For the text-containing cell, return its midpoint in [X, Y] coordinate format. 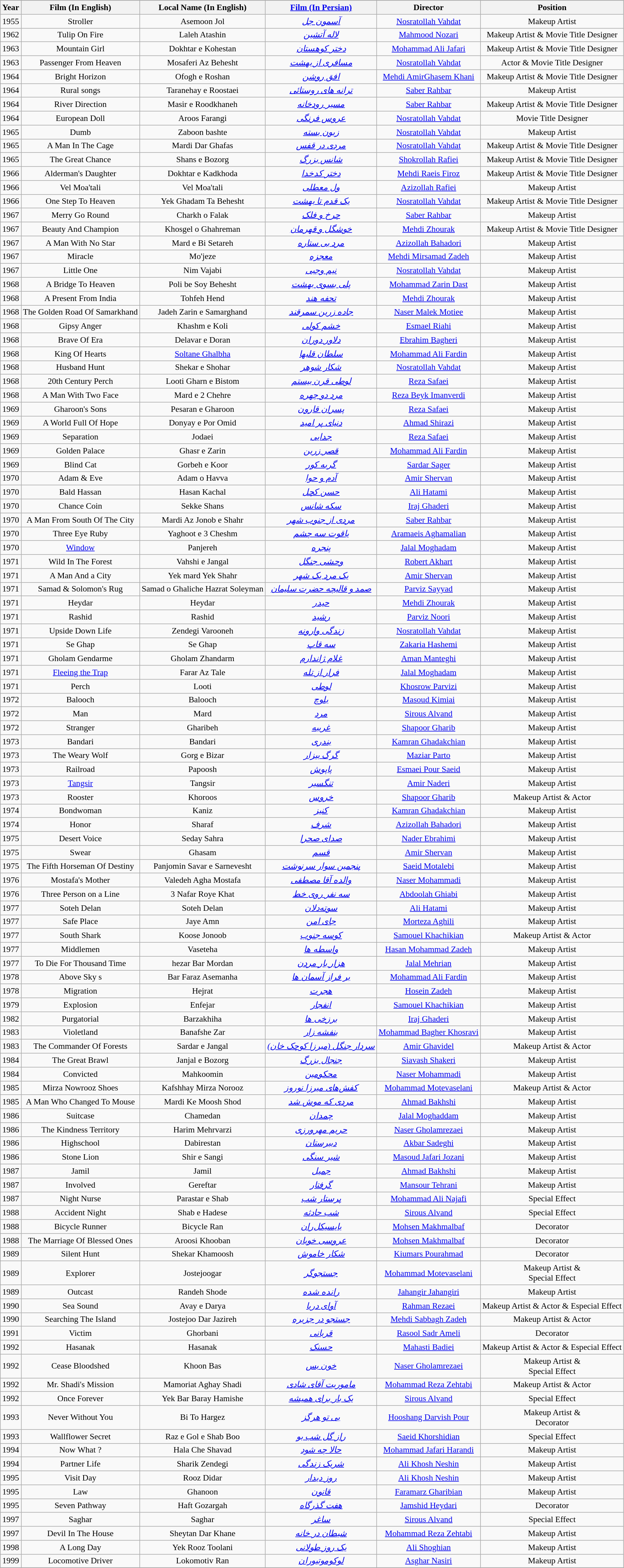
Partner Life [80, 1464]
Mehdi Raeis Firoz [429, 174]
Poli be Soy Behesht [202, 285]
Bright Horizon [80, 77]
Mehdi Mirsamad Zadeh [429, 257]
کفش‌های میرزا نوروز [321, 1088]
Golden Palace [80, 451]
Actor & Movie Title Designer [552, 63]
Never Without You [80, 1418]
بندری [321, 742]
لوکوموتیوران [321, 1561]
Yek mard Yek Shahr [202, 576]
Reza Beyk Imanverdi [429, 395]
A Man And a City [80, 576]
Swear [80, 852]
A Man In The Cage [80, 146]
تحفه هند [321, 298]
حسن کچل [321, 492]
1998 [11, 1547]
Avay e Darya [202, 1306]
ساغر [321, 1520]
The Golden Road Of Samarkhand [80, 312]
Naser Malek Motiee [429, 312]
Shab e Hadese [202, 1213]
Year [11, 7]
Fleeing the Trap [80, 672]
A Man With No Star [80, 243]
Outcast [80, 1292]
چرخ و فلک [321, 215]
Mahmood Nozari [429, 35]
Honor [80, 825]
جستجو در جزیره [321, 1319]
خروس [321, 797]
لوطی [321, 686]
Adam o Havva [202, 478]
Mohammad Jafari Harandi [429, 1450]
پنجمین سوار سرنوشت [321, 866]
Amir Ghavidel [429, 1046]
حالا چه شود [321, 1450]
Mardi Dar Ghafas [202, 146]
Ghasr e Zarin [202, 451]
Passenger From Heaven [80, 63]
Director [429, 7]
بر فراز آسمان ها [321, 977]
Nader Ebrahimi [429, 839]
عروسی خوبان [321, 1241]
دبیرستان [321, 1143]
Hooshang Darvish Pour [429, 1418]
Shir e Sangi [202, 1157]
Ghanoon [202, 1492]
سردار جنگل (میرزا کوچک خان) [321, 1046]
قصر زرین [321, 451]
کنیز [321, 811]
Gorbeh e Koor [202, 465]
Wild In The Forest [80, 562]
معجزه [321, 257]
Mard [202, 714]
حریم مهرورزی [321, 1130]
Jamshid Heydari [429, 1506]
Night Nurse [80, 1199]
افق روشن [321, 77]
Aroosi Khooban [202, 1241]
Masir e Roodkhaneh [202, 105]
Saeid Motalebi [429, 866]
صدای صحرا [321, 839]
The Commander Of Forests [80, 1046]
Yek Rooz Toolani [202, 1547]
Little One [80, 271]
1982 [11, 1019]
Visit Day [80, 1478]
Merry Go Round [80, 215]
Makeup Artist &Decorator [552, 1418]
Gereftar [202, 1185]
Bi To Hargez [202, 1418]
بایسیکل‌ران [321, 1227]
Zaboon bashte [202, 132]
Mahasti Badiei [429, 1347]
Soltane Ghalbha [202, 354]
Bicycle Ran [202, 1227]
Mirza Nowrooz Shoes [80, 1088]
قربانی [321, 1333]
Siavash Shakeri [429, 1060]
Cease Bloodshed [80, 1366]
Gorg e Bizar [202, 756]
مرد بی ستاره [321, 243]
Jadeh Zarin e Samarghand [202, 312]
ماموریت آقای شادی [321, 1385]
Ofogh e Roshan [202, 77]
Purgatorial [80, 1019]
زندگی وارونه [321, 631]
Dokhtar e Kohestan [202, 49]
روز دیدار [321, 1478]
Ali Shoghian [429, 1547]
Locomotive Driver [80, 1561]
Sekke Shans [202, 506]
Above Sky s [80, 977]
Jostejoo Dar Jazireh [202, 1319]
Maziar Parto [429, 756]
Middlemen [80, 950]
دلاور دوران [321, 340]
مردی که موش شد [321, 1102]
حیدر [321, 603]
A Man Who Changed To Mouse [80, 1102]
بی تو هرگز [321, 1418]
آدم و حوا [321, 478]
Miracle [80, 257]
گربه کور [321, 465]
Taranehay e Roostaei [202, 91]
Hosein Zadeh [429, 991]
پسران قارون [321, 409]
Sharaf [202, 825]
Hejrat [202, 991]
Stroller [80, 21]
خشم کولی [321, 326]
Janjal e Bozorg [202, 1060]
مسیر رودخانه [321, 105]
Film (In English) [80, 7]
Involved [80, 1185]
Explorer [80, 1273]
Lokomotiv Ran [202, 1561]
Mard e 2 Chehre [202, 395]
پرستار شب [321, 1199]
Desert Voice [80, 839]
Tohfeh Hend [202, 298]
Stone Lion [80, 1157]
Zendegi Varooneh [202, 631]
Dabirestan [202, 1143]
جدایی [321, 437]
Vahshi e Jangal [202, 562]
Mansour Tehrani [429, 1185]
Rural songs [80, 91]
Violetland [80, 1032]
زبون بسته [321, 132]
Esmael Riahi [429, 326]
Brave Of Era [80, 340]
دنیای پر امید [321, 423]
Mo'jeze [202, 257]
Jaye Amn [202, 922]
Convicted [80, 1074]
Banafshe Zar [202, 1032]
Pesaran e Gharoon [202, 409]
Mohammad Bagher Khosravi [429, 1032]
Jahangir Jahangiri [429, 1292]
مرد [321, 714]
Khosgel o Ghahreman [202, 229]
Looti [202, 686]
بلوچ [321, 700]
Accident Night [80, 1213]
Mohammad Zarin Dast [429, 285]
Rooster [80, 797]
Amir Naderi [429, 783]
Jodaei [202, 437]
آسمون جل [321, 21]
The Marriage Of Blessed Ones [80, 1241]
سوته‌دلان [321, 908]
Perch [80, 686]
One Step To Heaven [80, 201]
Samad & Solomon's Rug [80, 589]
Shekar e Shohar [202, 367]
Robert Akhart [429, 562]
Rasool Sadr Ameli [429, 1333]
Husband Hunt [80, 367]
بنفشه زار [321, 1032]
Victim [80, 1333]
Vaseteha [202, 950]
Blind Cat [80, 465]
Railroad [80, 770]
یک روز طولانی [321, 1547]
Mehdi AmirGhasem Khani [429, 77]
Saeid Khorshidian [429, 1437]
A Man From South Of The City [80, 520]
Enfejar [202, 1005]
مسافری از بهشت [321, 63]
یاقوت سه چشم [321, 534]
1999 [11, 1561]
خوشگل و قهرمان [321, 229]
To Die For Thousand Time [80, 963]
Man [80, 714]
Wallflower Secret [80, 1437]
Chamedan [202, 1116]
مردی از جنوب شهر [321, 520]
Seven Pathway [80, 1506]
Sea Sound [80, 1306]
Asemoon Jol [202, 21]
Farar Az Tale [202, 672]
Position [552, 7]
گرفتار [321, 1185]
Searching The Island [80, 1319]
شکار خاموش [321, 1254]
یک قدم تا بهشت [321, 201]
Shokrollah Rafiei [429, 160]
Upside Down Life [80, 631]
جنجال بزرگ [321, 1060]
هجرت [321, 991]
Mahkoomin [202, 1074]
Suitcase [80, 1116]
شانس بزرگ [321, 160]
Kiumars Pourahmad [429, 1254]
Local Name (In English) [202, 7]
Abdoolah Ghiabi [429, 894]
Mamoriat Aghay Shadi [202, 1385]
سه نفر روی خط [321, 894]
هزار بار مردن [321, 963]
The Weary Wolf [80, 756]
Bar Faraz Asemanha [202, 977]
عروس فرنگی [321, 118]
A World Full Of Hope [80, 423]
دختر کوهستان [321, 49]
سکه شانس [321, 506]
پاپوش [321, 770]
Jalal Moghaddam [429, 1116]
Kafshhay Mirza Norooz [202, 1088]
1962 [11, 35]
Mountain Girl [80, 49]
وحشی جنگل [321, 562]
1991 [11, 1333]
Aroos Farangi [202, 118]
The Great Brawl [80, 1060]
Jostejoogar [202, 1273]
Stranger [80, 728]
Hasan Mohammad Zadeh [429, 950]
A Bridge To Heaven [80, 285]
جستجوگر [321, 1273]
لوطی قرن بیستم [321, 381]
Safe Place [80, 922]
Raz e Gol e Shab Boo [202, 1437]
غریبه [321, 728]
سه قاپ [321, 645]
پلی بسوی بهشت [321, 285]
Charkh o Falak [202, 215]
Gharoon's Sons [80, 409]
Ghasam [202, 852]
شب حادثه [321, 1213]
جاده زرین سمرقند [321, 312]
Three Person on a Line [80, 894]
River Direction [80, 105]
Mardi Ke Moosh Shod [202, 1102]
Sardar Sager [429, 465]
Rooz Didar [202, 1478]
Bald Hassan [80, 492]
غلام ژاندارم [321, 659]
مردی در قفس [321, 146]
Looti Gharn e Bistom [202, 381]
The Fifth Horseman Of Destiny [80, 866]
Hasan Kachal [202, 492]
Panjereh [202, 548]
1979 [11, 1005]
Ahmad Shirazi [429, 423]
Samad o Ghaliche Hazrat Soleyman [202, 589]
Mohammad Ali Jafari [429, 49]
Randeh Shode [202, 1292]
Migration [80, 991]
والده آقا مصطفی [321, 880]
South Shark [80, 936]
فرار از تله [321, 672]
Highschool [80, 1143]
Mr. Shadi's Mission [80, 1385]
انفجار [321, 1005]
Chance Coin [80, 506]
Alderman's Daughter [80, 174]
Mard e Bi Setareh [202, 243]
1955 [11, 21]
Papoosh [202, 770]
شریک زندگی [321, 1464]
King Of Hearts [80, 354]
Yek Ghadam Ta Behesht [202, 201]
Koose Jonoob [202, 936]
Bicycle Runner [80, 1227]
European Doll [80, 118]
جای امن [321, 922]
Mehdi Sabbagh Zadeh [429, 1319]
Mostafa's Mother [80, 880]
شیر سنگی [321, 1157]
Faramarz Gharibian [429, 1492]
Akbar Sadeghi [429, 1143]
Azizollah Rafiei [429, 187]
The Great Chance [80, 160]
چمدان [321, 1116]
Gholam Gendarme [80, 659]
Khoon Bas [202, 1366]
Ghorbani [202, 1333]
Delavar e Doran [202, 340]
Valedeh Agha Mostafa [202, 880]
A Man With Two Face [80, 395]
20th Century Perch [80, 381]
رانده شده [321, 1292]
Beauty And Champion [80, 229]
یک بار برای همیشه [321, 1399]
Asghar Nasiri [429, 1561]
ول معطلی [321, 187]
Gholam Zhandarm [202, 659]
Panjomin Savar e Sarnevesht [202, 866]
Khoroos [202, 797]
Separation [80, 437]
Yek Bar Baray Hamishe [202, 1399]
Morteza Aghili [429, 922]
سلطان قلبها [321, 354]
تنگسیر [321, 783]
Sardar e Jangal [202, 1046]
Aman Manteghi [429, 659]
Kaniz [202, 811]
کوسه جنوب [321, 936]
hezar Bar Mordan [202, 963]
Movie Title Designer [552, 118]
لاله آتشین [321, 35]
Masoud Jafari Jozani [429, 1157]
Adam & Eve [80, 478]
Silent Hunt [80, 1254]
Mardi Az Jonob e Shahr [202, 520]
Seday Sahra [202, 839]
رشید [321, 617]
Now What ? [80, 1450]
Sharik Zendegi [202, 1464]
خون بس [321, 1366]
A Present From India [80, 298]
Mohammad Ali Najafi [429, 1199]
Esmaei Pour Saeid [429, 770]
یک مرد یک شهر [321, 576]
Khosrow Parvizi [429, 686]
Parastar e Shab [202, 1199]
3 Nafar Roye Khat [202, 894]
Once Forever [80, 1399]
Dumb [80, 132]
Parviz Noori [429, 617]
دختر کدخدا [321, 174]
Explosion [80, 1005]
Dokhtar e Kadkhoda [202, 174]
قانون [321, 1492]
هفت گذرگاه [321, 1506]
محکومین [321, 1074]
Tulip On Fire [80, 35]
پنجره [321, 548]
قسم [321, 852]
برزخی ها [321, 1019]
Rahman Rezaei [429, 1306]
Hala Che Shavad [202, 1450]
Donyay e Por Omid [202, 423]
Yaghoot e 3 Cheshm [202, 534]
Zakaria Hashemi [429, 645]
Parviz Sayyad [429, 589]
Sheytan Dar Khane [202, 1533]
Barzakhiha [202, 1019]
ترانه های روستائی [321, 91]
Bondwoman [80, 811]
Jalal Mehrian [429, 963]
گرگ بیزار [321, 756]
Shans e Bozorg [202, 160]
حسنک [321, 1347]
Shekar Khamoosh [202, 1254]
A Long Day [80, 1547]
Window [80, 548]
Three Eye Ruby [80, 534]
واسطه ها [321, 950]
Laleh Atashin [202, 35]
Masoud Kimiai [429, 700]
Ebrahim Bagheri [429, 340]
Mosaferi Az Behesht [202, 63]
شکار شوهر [321, 367]
Film (In Persian) [321, 7]
Gharibeh [202, 728]
صمد و قالیچه حضرت سلیمان [321, 589]
Nim Vajabi [202, 271]
Harim Mehrvarzi [202, 1130]
مرد دو چهره [321, 395]
جمیل [321, 1171]
Gipsy Anger [80, 326]
شرف [321, 825]
Aramaeis Aghamalian [429, 534]
راز گل شب بو [321, 1437]
Khashm e Koli [202, 326]
The Kindness Territory [80, 1130]
شیطان در خانه [321, 1533]
آوای دریا [321, 1306]
Haft Gozargah [202, 1506]
Law [80, 1492]
نیم وجبی [321, 271]
Devil In The House [80, 1533]
